Locate the cell with the specified text and output its (x, y) center coordinate. 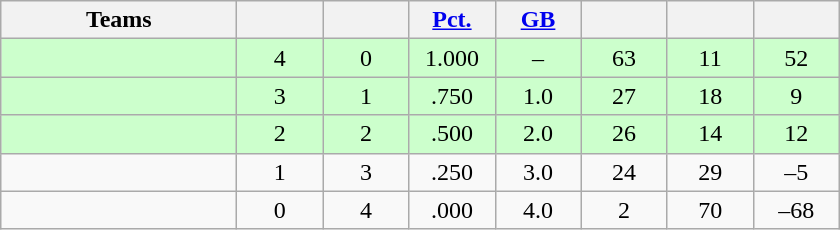
27 (624, 96)
.000 (452, 210)
–5 (796, 172)
.750 (452, 96)
Teams (119, 20)
29 (710, 172)
18 (710, 96)
12 (796, 134)
9 (796, 96)
GB (538, 20)
–68 (796, 210)
4.0 (538, 210)
26 (624, 134)
2.0 (538, 134)
1.000 (452, 58)
.500 (452, 134)
– (538, 58)
63 (624, 58)
1.0 (538, 96)
24 (624, 172)
52 (796, 58)
.250 (452, 172)
3.0 (538, 172)
70 (710, 210)
Pct. (452, 20)
11 (710, 58)
14 (710, 134)
